Search for the cell housing the specified text and yield its (x, y) center coordinate. 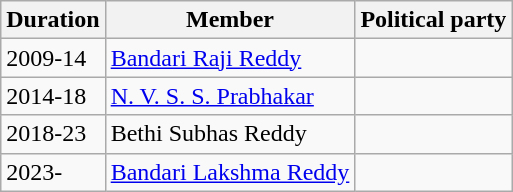
N. V. S. S. Prabhakar (230, 96)
2014-18 (53, 96)
2018-23 (53, 134)
Duration (53, 20)
Bethi Subhas Reddy (230, 134)
2009-14 (53, 58)
Bandari Raji Reddy (230, 58)
Bandari Lakshma Reddy (230, 172)
2023- (53, 172)
Member (230, 20)
Political party (434, 20)
